Extract the [X, Y] coordinate from the center of the cell holding the provided text.  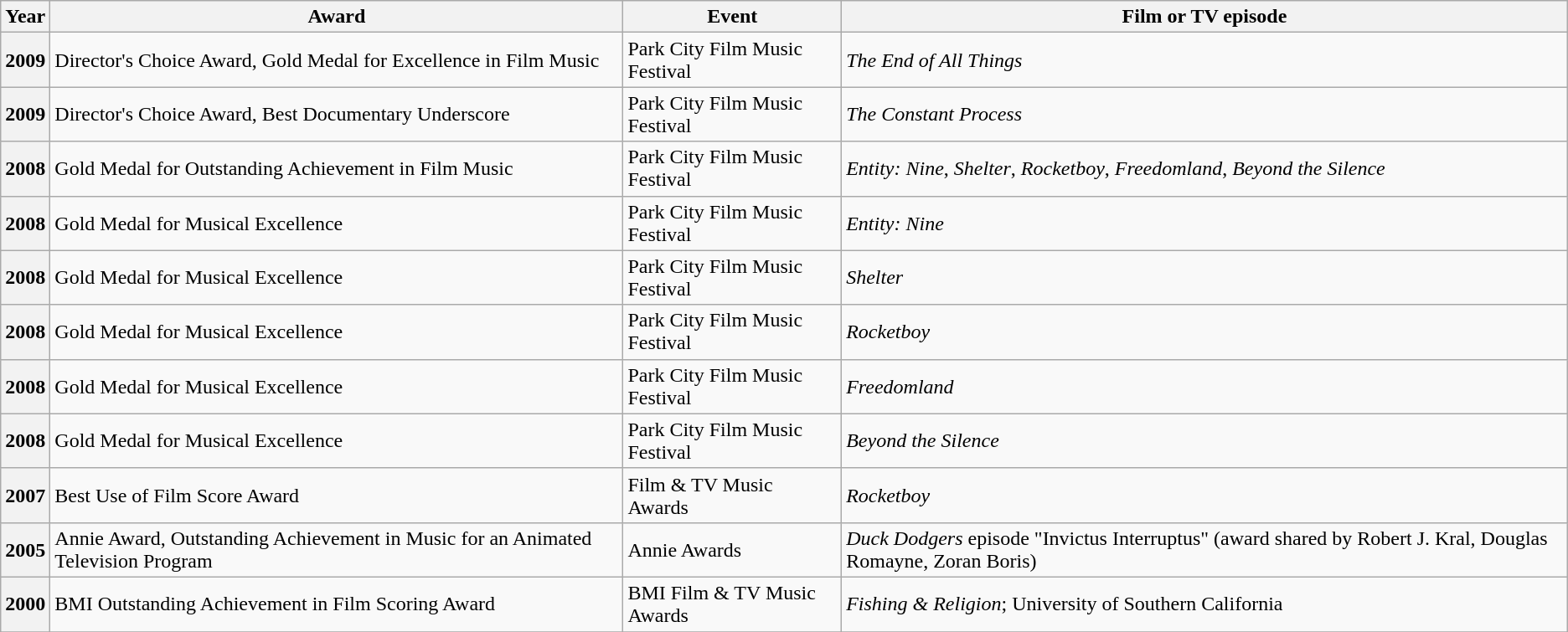
2005 [25, 549]
BMI Outstanding Achievement in Film Scoring Award [337, 604]
Director's Choice Award, Best Documentary Underscore [337, 114]
Film or TV episode [1204, 17]
The Constant Process [1204, 114]
Film & TV Music Awards [732, 496]
2007 [25, 496]
Duck Dodgers episode "Invictus Interruptus" (award shared by Robert J. Kral, Douglas Romayne, Zoran Boris) [1204, 549]
Annie Award, Outstanding Achievement in Music for an Animated Television Program [337, 549]
Year [25, 17]
Fishing & Religion; University of Southern California [1204, 604]
Award [337, 17]
Gold Medal for Outstanding Achievement in Film Music [337, 169]
Event [732, 17]
Entity: Nine [1204, 223]
Director's Choice Award, Gold Medal for Excellence in Film Music [337, 60]
Annie Awards [732, 549]
Entity: Nine, Shelter, Rocketboy, Freedomland, Beyond the Silence [1204, 169]
Shelter [1204, 278]
Freedomland [1204, 387]
Beyond the Silence [1204, 440]
Best Use of Film Score Award [337, 496]
The End of All Things [1204, 60]
2000 [25, 604]
BMI Film & TV Music Awards [732, 604]
